Determine the (X, Y) coordinate at the center of the cell enclosing the given text.  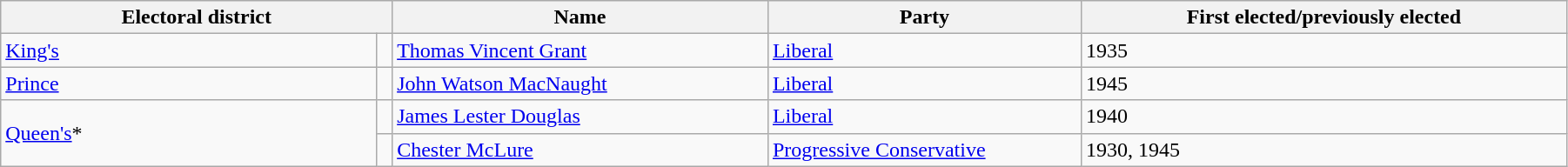
Prince (189, 83)
James Lester Douglas (580, 117)
Progressive Conservative (924, 150)
1945 (1323, 83)
Queen's* (189, 133)
Name (580, 17)
First elected/previously elected (1323, 17)
Electoral district (197, 17)
1940 (1323, 117)
Chester McLure (580, 150)
King's (189, 50)
1935 (1323, 50)
1930, 1945 (1323, 150)
Thomas Vincent Grant (580, 50)
Party (924, 17)
John Watson MacNaught (580, 83)
